Provide the [x, y] coordinate of the cell's center where the given text is located.  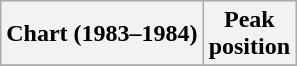
Peak position [249, 34]
Chart (1983–1984) [102, 34]
